Detect which cell encompasses the target text, then output its [X, Y] center coordinate. 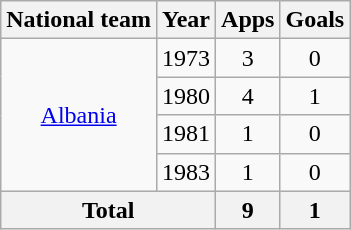
1973 [186, 58]
1980 [186, 96]
Year [186, 20]
3 [248, 58]
Total [108, 210]
Apps [248, 20]
Albania [79, 115]
National team [79, 20]
1981 [186, 134]
4 [248, 96]
Goals [315, 20]
9 [248, 210]
1983 [186, 172]
